Identify which cell holds the provided text, then report its [X, Y] central coordinate. 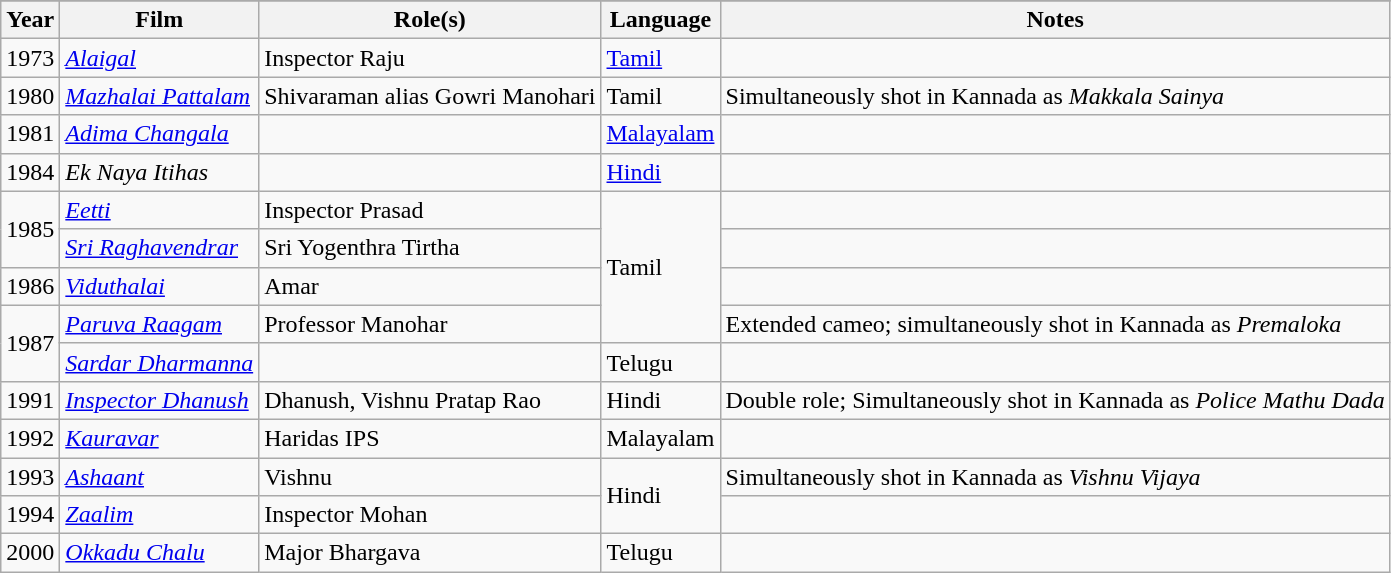
Simultaneously shot in Kannada as Makkala Sainya [1055, 96]
Simultaneously shot in Kannada as Vishnu Vijaya [1055, 477]
Double role; Simultaneously shot in Kannada as Police Mathu Dada [1055, 400]
Inspector Dhanush [160, 400]
Major Bhargava [430, 553]
1981 [30, 134]
Language [660, 20]
Zaalim [160, 515]
Haridas IPS [430, 438]
Viduthalai [160, 286]
Inspector Prasad [430, 210]
Kauravar [160, 438]
1993 [30, 477]
1986 [30, 286]
1992 [30, 438]
Eetti [160, 210]
Inspector Raju [430, 58]
Adima Changala [160, 134]
Year [30, 20]
1984 [30, 172]
Shivaraman alias Gowri Manohari [430, 96]
Notes [1055, 20]
1991 [30, 400]
Inspector Mohan [430, 515]
1987 [30, 343]
Okkadu Chalu [160, 553]
1973 [30, 58]
1985 [30, 229]
Sri Yogenthra Tirtha [430, 248]
Ashaant [160, 477]
Sri Raghavendrar [160, 248]
Mazhalai Pattalam [160, 96]
Professor Manohar [430, 324]
2000 [30, 553]
Ek Naya Itihas [160, 172]
1980 [30, 96]
Vishnu [430, 477]
Role(s) [430, 20]
Film [160, 20]
Dhanush, Vishnu Pratap Rao [430, 400]
Extended cameo; simultaneously shot in Kannada as Premaloka [1055, 324]
Amar [430, 286]
Alaigal [160, 58]
Sardar Dharmanna [160, 362]
Paruva Raagam [160, 324]
1994 [30, 515]
